Scan for the cell matching the given text and deliver its [x, y] coordinate at center. 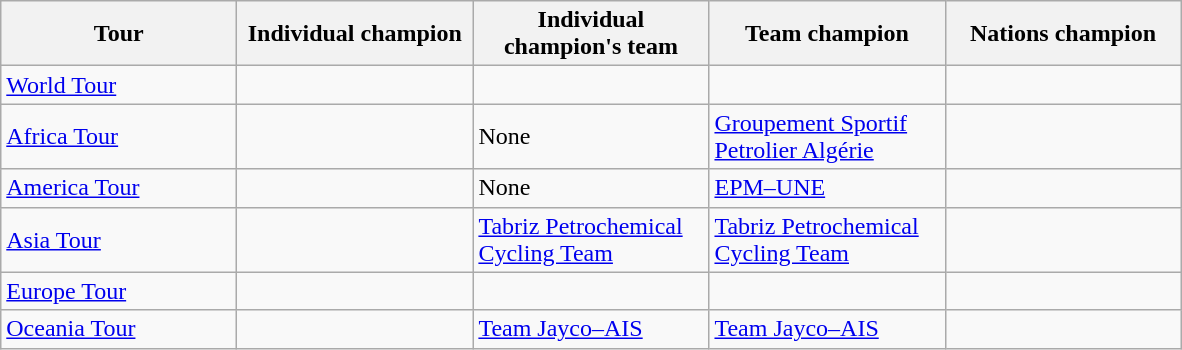
Asia Tour [119, 240]
Oceania Tour [119, 329]
Nations champion [1063, 34]
Africa Tour [119, 136]
Tour [119, 34]
EPM–UNE [827, 188]
Individual champion [355, 34]
Groupement Sportif Petrolier Algérie [827, 136]
America Tour [119, 188]
World Tour [119, 85]
Team champion [827, 34]
Individual champion's team [591, 34]
Europe Tour [119, 291]
